Scan for the cell matching the given text and deliver its (X, Y) coordinate at center. 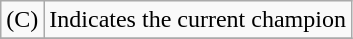
Indicates the current champion (198, 20)
(C) (22, 20)
